Locate the cell with the specified text and output its [X, Y] center coordinate. 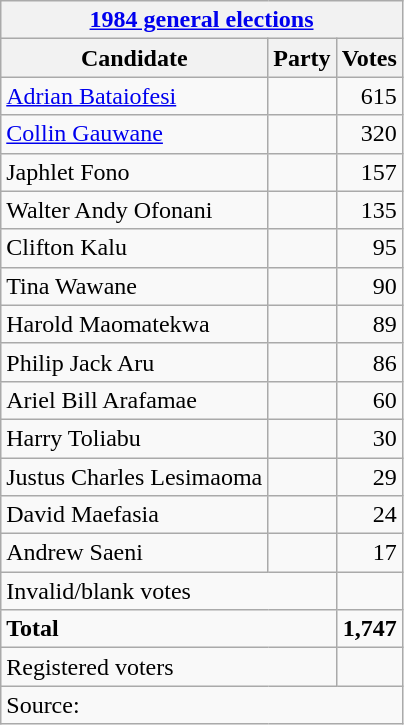
Clifton Kalu [134, 248]
Total [168, 629]
29 [369, 477]
90 [369, 286]
Walter Andy Ofonani [134, 210]
30 [369, 438]
615 [369, 96]
Harold Maomatekwa [134, 324]
1984 general elections [202, 20]
Adrian Bataiofesi [134, 96]
Votes [369, 58]
60 [369, 400]
89 [369, 324]
Registered voters [168, 667]
Japhlet Fono [134, 172]
Philip Jack Aru [134, 362]
Collin Gauwane [134, 134]
Source: [202, 705]
David Maefasia [134, 515]
86 [369, 362]
Candidate [134, 58]
320 [369, 134]
Ariel Bill Arafamae [134, 400]
Justus Charles Lesimaoma [134, 477]
Party [302, 58]
17 [369, 553]
24 [369, 515]
Tina Wawane [134, 286]
Andrew Saeni [134, 553]
157 [369, 172]
135 [369, 210]
95 [369, 248]
Harry Toliabu [134, 438]
1,747 [369, 629]
Invalid/blank votes [168, 591]
